Detect which cell encompasses the target text, then output its [x, y] center coordinate. 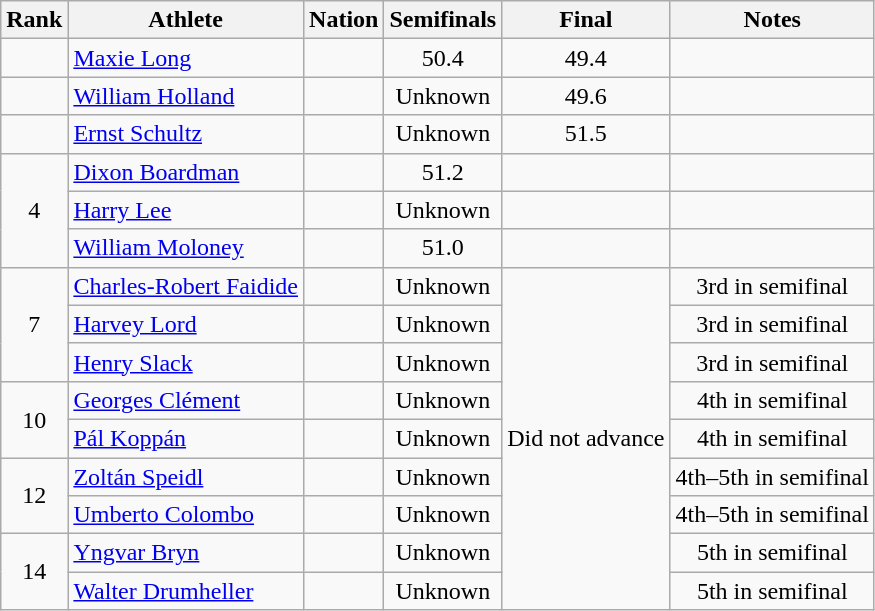
Final [586, 20]
Dixon Boardman [186, 172]
Nation [344, 20]
Ernst Schultz [186, 134]
51.0 [443, 248]
Harvey Lord [186, 324]
50.4 [443, 58]
Maxie Long [186, 58]
4 [34, 210]
14 [34, 572]
10 [34, 419]
Georges Clément [186, 400]
Athlete [186, 20]
William Holland [186, 96]
Semifinals [443, 20]
Pál Koppán [186, 438]
Notes [772, 20]
Zoltán Speidl [186, 477]
51.5 [586, 134]
12 [34, 496]
Henry Slack [186, 362]
Walter Drumheller [186, 591]
49.4 [586, 58]
7 [34, 324]
Charles-Robert Faidide [186, 286]
Did not advance [586, 438]
Rank [34, 20]
Harry Lee [186, 210]
51.2 [443, 172]
Yngvar Bryn [186, 553]
Umberto Colombo [186, 515]
William Moloney [186, 248]
49.6 [586, 96]
